Search for the cell housing the specified text and yield its [x, y] center coordinate. 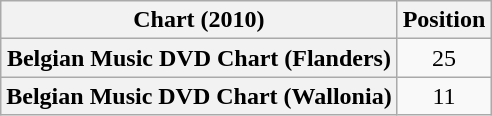
Belgian Music DVD Chart (Flanders) [199, 58]
11 [444, 96]
Position [444, 20]
Belgian Music DVD Chart (Wallonia) [199, 96]
25 [444, 58]
Chart (2010) [199, 20]
